Pinpoint the cell where the given text exists, returning its [x, y] midpoint coordinate. 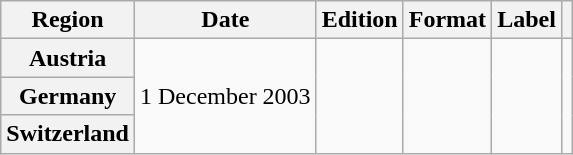
Date [225, 20]
Austria [68, 58]
Region [68, 20]
Edition [360, 20]
Switzerland [68, 134]
Format [447, 20]
Germany [68, 96]
1 December 2003 [225, 96]
Label [527, 20]
